Identify which cell holds the provided text, then report its (X, Y) central coordinate. 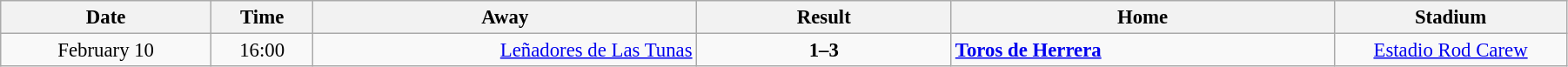
16:00 (263, 50)
Home (1143, 17)
Stadium (1451, 17)
Time (263, 17)
Result (824, 17)
Away (505, 17)
February 10 (106, 50)
Toros de Herrera (1143, 50)
1–3 (824, 50)
Date (106, 17)
Estadio Rod Carew (1451, 50)
Leñadores de Las Tunas (505, 50)
